Return [X, Y] of the center of cell containing provided text 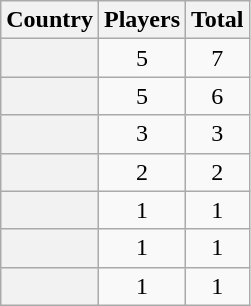
7 [218, 58]
Total [218, 20]
Players [142, 20]
6 [218, 96]
Country [50, 20]
